Determine the [x, y] coordinate at the center of the cell enclosing the given text.  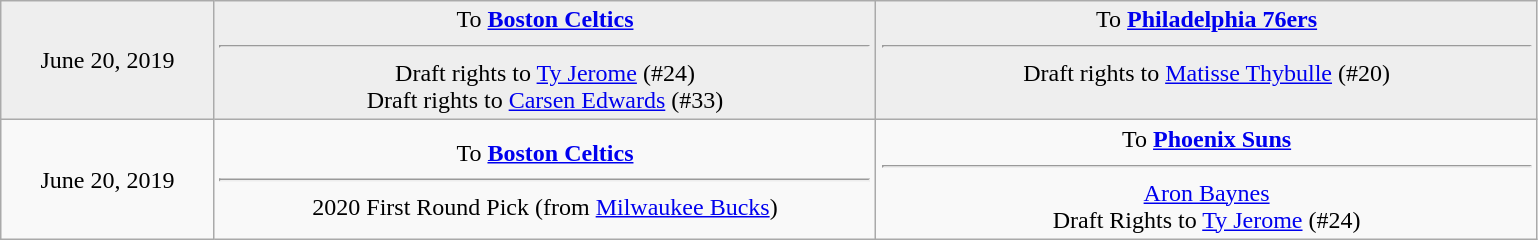
To Boston Celtics2020 First Round Pick (from Milwaukee Bucks) [545, 180]
To Phoenix SunsAron BaynesDraft Rights to Ty Jerome (#24) [1207, 180]
To Boston CelticsDraft rights to Ty Jerome (#24)Draft rights to Carsen Edwards (#33) [545, 60]
To Philadelphia 76ersDraft rights to Matisse Thybulle (#20) [1207, 60]
